Locate the cell with the specified text and output its [x, y] center coordinate. 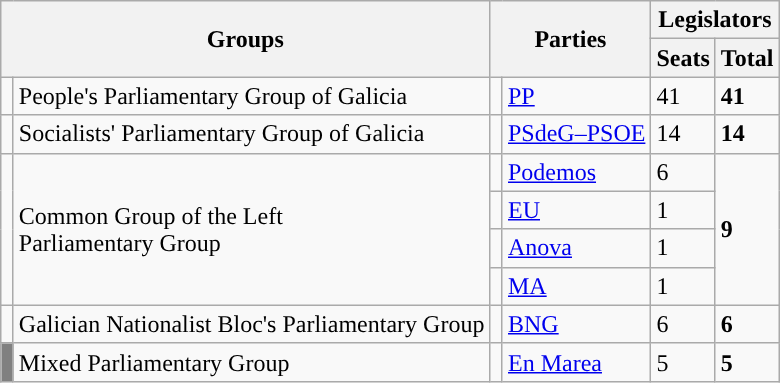
Socialists' Parliamentary Group of Galicia [252, 134]
Galician Nationalist Bloc's Parliamentary Group [252, 324]
BNG [576, 324]
PSdeG–PSOE [576, 134]
Common Group of the LeftParliamentary Group [252, 229]
Legislators [715, 20]
Podemos [576, 172]
Parties [570, 39]
Total [747, 58]
MA [576, 286]
Groups [246, 39]
Mixed Parliamentary Group [252, 362]
9 [747, 229]
People's Parliamentary Group of Galicia [252, 96]
EU [576, 210]
Anova [576, 248]
En Marea [576, 362]
PP [576, 96]
Seats [683, 58]
